Capture the cell that displays the provided text and extract its (X, Y) central coordinate. 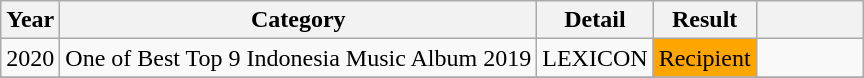
LEXICON (595, 58)
Recipient (704, 58)
Result (704, 20)
Category (298, 20)
2020 (30, 58)
Detail (595, 20)
One of Best Top 9 Indonesia Music Album 2019 (298, 58)
Year (30, 20)
